Scan for the cell matching the given text and deliver its [X, Y] coordinate at center. 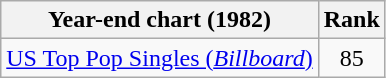
85 [352, 58]
Rank [352, 20]
US Top Pop Singles (Billboard) [160, 58]
Year-end chart (1982) [160, 20]
